Provide the (x, y) coordinate of the cell's center where the given text is located.  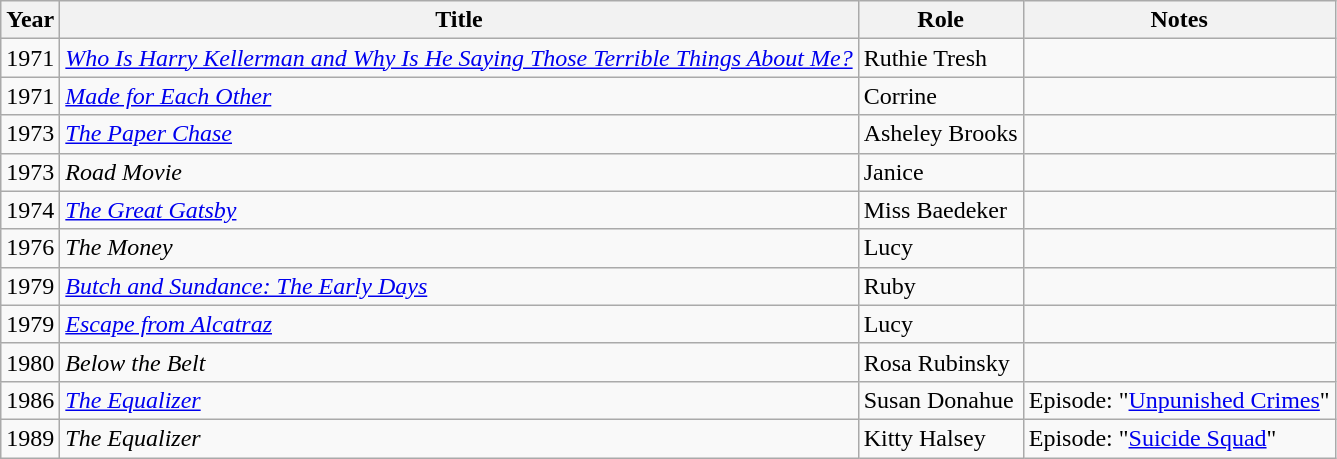
Janice (940, 172)
Role (940, 20)
Episode: "Unpunished Crimes" (1179, 400)
Susan Donahue (940, 400)
Kitty Halsey (940, 438)
Who Is Harry Kellerman and Why Is He Saying Those Terrible Things About Me? (459, 58)
Ruthie Tresh (940, 58)
Ruby (940, 286)
Butch and Sundance: The Early Days (459, 286)
The Paper Chase (459, 134)
Miss Baedeker (940, 210)
Escape from Alcatraz (459, 324)
Notes (1179, 20)
Year (30, 20)
Asheley Brooks (940, 134)
Episode: "Suicide Squad" (1179, 438)
Title (459, 20)
The Money (459, 248)
Below the Belt (459, 362)
1986 (30, 400)
Rosa Rubinsky (940, 362)
1980 (30, 362)
1974 (30, 210)
Made for Each Other (459, 96)
Road Movie (459, 172)
1989 (30, 438)
The Great Gatsby (459, 210)
Corrine (940, 96)
1976 (30, 248)
